From the cell containing the given text, extract its center point as [x, y] coordinate. 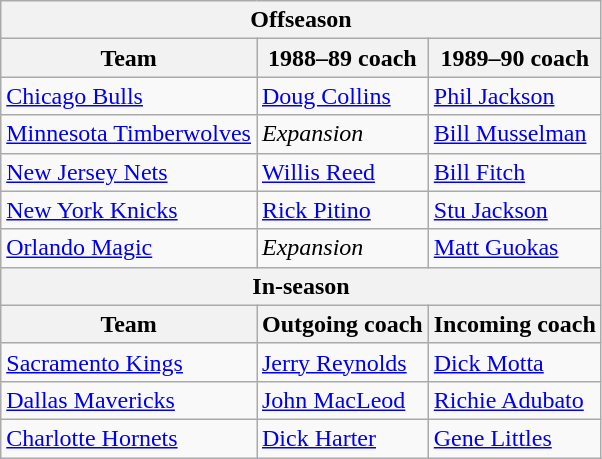
Bill Fitch [514, 172]
Dick Motta [514, 362]
Incoming coach [514, 324]
John MacLeod [342, 400]
Phil Jackson [514, 96]
Richie Adubato [514, 400]
Offseason [302, 20]
Dick Harter [342, 438]
New York Knicks [129, 210]
Doug Collins [342, 96]
Sacramento Kings [129, 362]
Stu Jackson [514, 210]
1988–89 coach [342, 58]
Minnesota Timberwolves [129, 134]
Rick Pitino [342, 210]
Charlotte Hornets [129, 438]
Matt Guokas [514, 248]
Orlando Magic [129, 248]
Gene Littles [514, 438]
New Jersey Nets [129, 172]
Outgoing coach [342, 324]
Dallas Mavericks [129, 400]
Chicago Bulls [129, 96]
Jerry Reynolds [342, 362]
1989–90 coach [514, 58]
Bill Musselman [514, 134]
Willis Reed [342, 172]
In-season [302, 286]
